Return the (x, y) coordinate for the center point of the cell that contains the specified text.  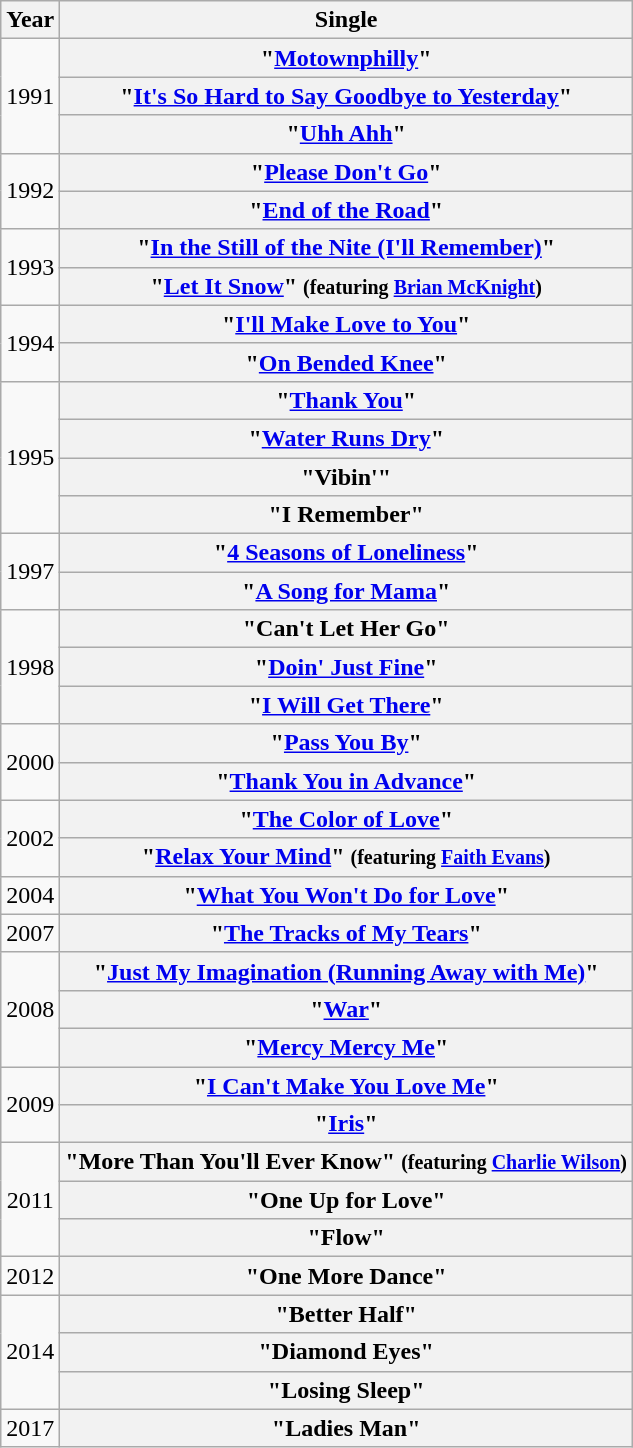
"Mercy Mercy Me" (346, 1047)
2007 (30, 933)
"One Up for Love" (346, 1200)
"Thank You" (346, 400)
"Relax Your Mind" (featuring Faith Evans) (346, 857)
"Ladies Man" (346, 1428)
2008 (30, 1009)
"Let It Snow" (featuring Brian McKnight) (346, 286)
"The Tracks of My Tears" (346, 933)
"A Song for Mama" (346, 591)
2004 (30, 895)
"Better Half" (346, 1314)
"Doin' Just Fine" (346, 667)
2014 (30, 1352)
"Water Runs Dry" (346, 438)
"In the Still of the Nite (I'll Remember)" (346, 248)
"What You Won't Do for Love" (346, 895)
"Losing Sleep" (346, 1390)
"Uhh Ahh" (346, 134)
"Motownphilly" (346, 58)
"I'll Make Love to You" (346, 324)
"End of the Road" (346, 210)
Single (346, 20)
"The Color of Love" (346, 819)
1998 (30, 667)
1995 (30, 457)
"Please Don't Go" (346, 172)
"Pass You By" (346, 743)
Year (30, 20)
2009 (30, 1104)
"More Than You'll Ever Know" (featuring Charlie Wilson) (346, 1162)
1992 (30, 191)
"It's So Hard to Say Goodbye to Yesterday" (346, 96)
"Diamond Eyes" (346, 1352)
"Vibin'" (346, 477)
"Iris" (346, 1124)
"Thank You in Advance" (346, 781)
2012 (30, 1276)
"Just My Imagination (Running Away with Me)" (346, 971)
"4 Seasons of Loneliness" (346, 553)
2011 (30, 1200)
1991 (30, 96)
1997 (30, 572)
"I Remember" (346, 515)
"I Will Get There" (346, 705)
"Can't Let Her Go" (346, 629)
"I Can't Make You Love Me" (346, 1085)
"On Bended Knee" (346, 362)
1994 (30, 343)
"War" (346, 1009)
"Flow" (346, 1238)
2017 (30, 1428)
1993 (30, 267)
"One More Dance" (346, 1276)
2002 (30, 838)
2000 (30, 762)
